For the text-containing cell, return its midpoint in (x, y) coordinate format. 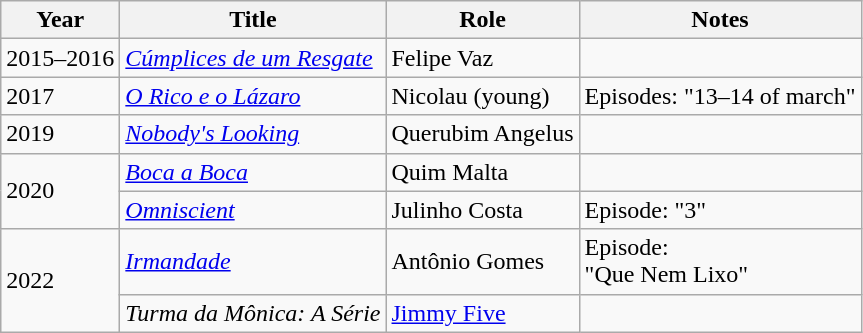
2015–2016 (60, 58)
2019 (60, 134)
Felipe Vaz (482, 58)
2020 (60, 191)
Boca a Boca (253, 172)
Episode: "3" (720, 210)
Episodes: "13–14 of march" (720, 96)
Turma da Mônica: A Série (253, 313)
O Rico e o Lázaro (253, 96)
Nicolau (young) (482, 96)
2017 (60, 96)
Cúmplices de um Resgate (253, 58)
Irmandade (253, 262)
Notes (720, 20)
Nobody's Looking (253, 134)
Jimmy Five (482, 313)
Antônio Gomes (482, 262)
Title (253, 20)
2022 (60, 280)
Omniscient (253, 210)
Role (482, 20)
Episode:"Que Nem Lixo" (720, 262)
Year (60, 20)
Julinho Costa (482, 210)
Quim Malta (482, 172)
Querubim Angelus (482, 134)
